Determine the [x, y] coordinate at the center of the cell enclosing the given text.  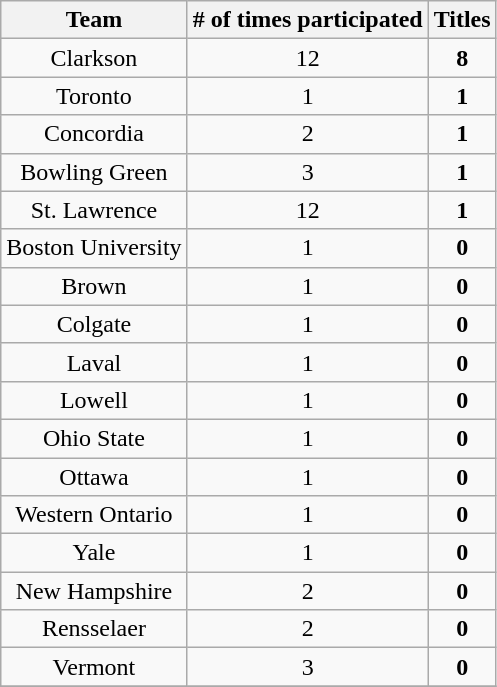
Clarkson [94, 58]
Team [94, 20]
Yale [94, 553]
St. Lawrence [94, 210]
Western Ontario [94, 515]
# of times participated [308, 20]
Boston University [94, 248]
Ohio State [94, 438]
Ottawa [94, 477]
New Hampshire [94, 591]
Titles [462, 20]
Vermont [94, 667]
Laval [94, 362]
Concordia [94, 134]
Lowell [94, 400]
Bowling Green [94, 172]
Rensselaer [94, 629]
Toronto [94, 96]
8 [462, 58]
Colgate [94, 324]
Brown [94, 286]
